Output the [x, y] coordinate of the center of the cell containing the given text.  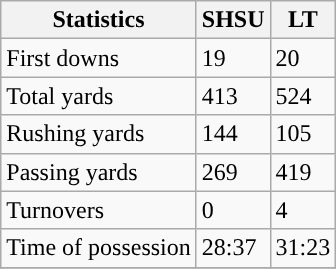
413 [233, 96]
SHSU [233, 20]
28:37 [233, 248]
Turnovers [99, 210]
0 [233, 210]
Time of possession [99, 248]
419 [303, 172]
Passing yards [99, 172]
19 [233, 58]
31:23 [303, 248]
Rushing yards [99, 134]
Statistics [99, 20]
524 [303, 96]
LT [303, 20]
Total yards [99, 96]
20 [303, 58]
4 [303, 210]
First downs [99, 58]
144 [233, 134]
269 [233, 172]
105 [303, 134]
